Pinpoint the cell where the given text exists, returning its [x, y] midpoint coordinate. 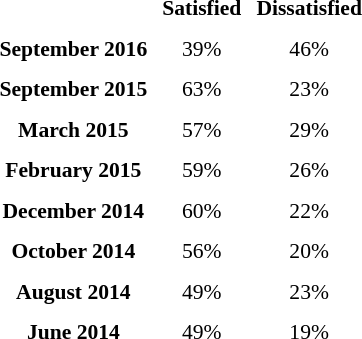
63% [202, 89]
57% [202, 129]
59% [202, 170]
60% [202, 210]
49% [202, 291]
56% [202, 251]
39% [202, 48]
